Find where the given text appears and provide that cell's center as [X, Y] coordinate. 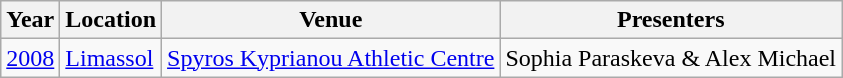
Location [111, 20]
Presenters [671, 20]
Spyros Kyprianou Athletic Centre [331, 58]
2008 [30, 58]
Limassol [111, 58]
Year [30, 20]
Sophia Paraskeva & Alex Michael [671, 58]
Venue [331, 20]
